Return [X, Y] of the center of cell containing provided text 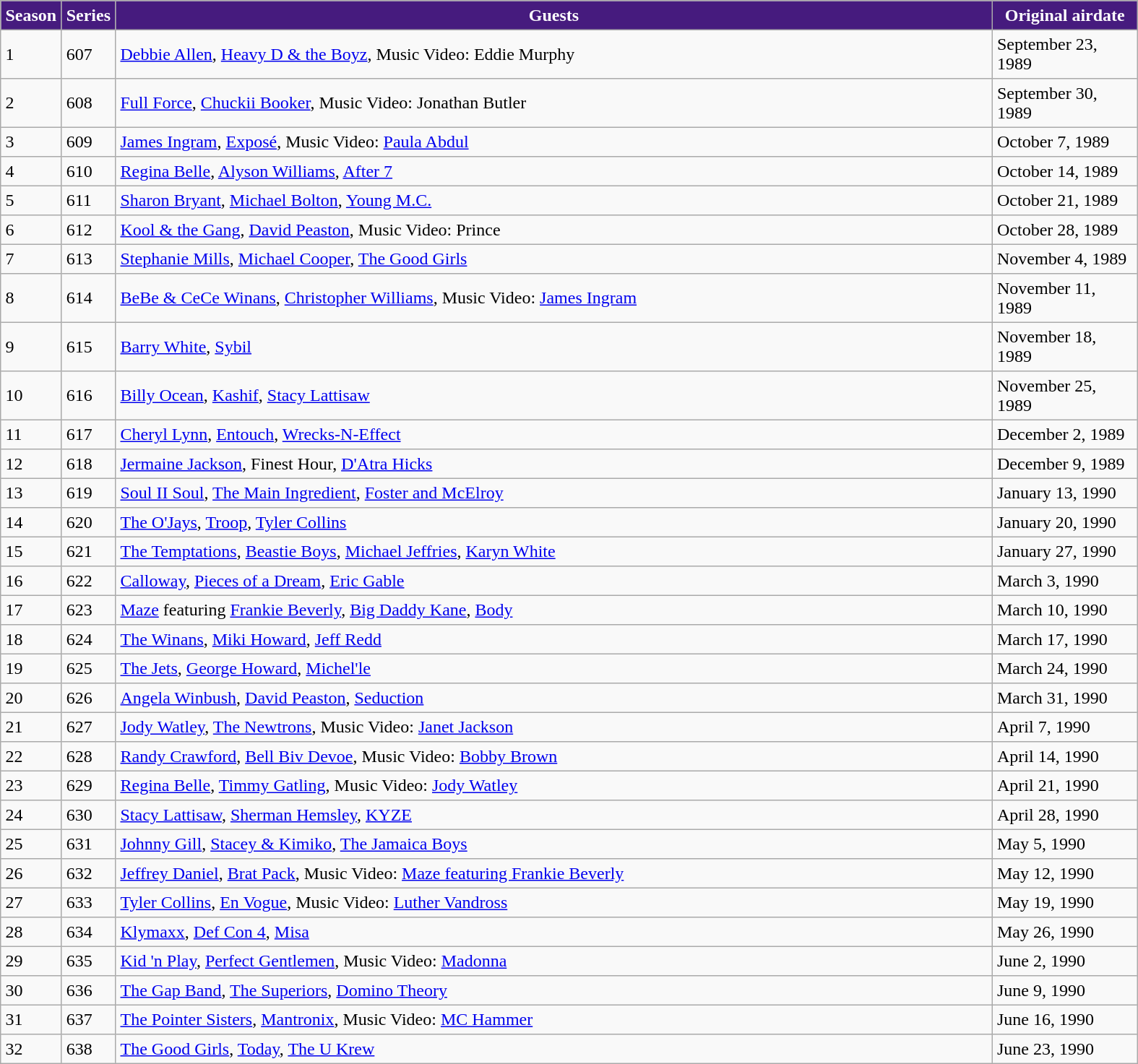
January 20, 1990 [1065, 522]
September 23, 1989 [1065, 54]
4 [31, 171]
October 14, 1989 [1065, 171]
622 [88, 581]
March 3, 1990 [1065, 581]
626 [88, 698]
The O'Jays, Troop, Tyler Collins [554, 522]
5 [31, 200]
Sharon Bryant, Michael Bolton, Young M.C. [554, 200]
Stacy Lattisaw, Sherman Hemsley, KYZE [554, 815]
17 [31, 610]
628 [88, 756]
May 5, 1990 [1065, 844]
20 [31, 698]
May 26, 1990 [1065, 932]
24 [31, 815]
April 28, 1990 [1065, 815]
620 [88, 522]
BeBe & CeCe Winans, Christopher Williams, Music Video: James Ingram [554, 298]
610 [88, 171]
2 [31, 103]
31 [31, 1019]
September 30, 1989 [1065, 103]
Tyler Collins, En Vogue, Music Video: Luther Vandross [554, 902]
Series [88, 15]
June 23, 1990 [1065, 1049]
29 [31, 961]
January 13, 1990 [1065, 493]
The Good Girls, Today, The U Krew [554, 1049]
18 [31, 639]
Jeffrey Daniel, Brat Pack, Music Video: Maze featuring Frankie Beverly [554, 873]
617 [88, 434]
11 [31, 434]
Regina Belle, Alyson Williams, After 7 [554, 171]
619 [88, 493]
April 21, 1990 [1065, 785]
634 [88, 932]
638 [88, 1049]
632 [88, 873]
7 [31, 259]
June 9, 1990 [1065, 990]
3 [31, 142]
December 9, 1989 [1065, 464]
Season [31, 15]
June 2, 1990 [1065, 961]
Kool & the Gang, David Peaston, Music Video: Prince [554, 230]
March 31, 1990 [1065, 698]
Jermaine Jackson, Finest Hour, D'Atra Hicks [554, 464]
March 10, 1990 [1065, 610]
9 [31, 347]
25 [31, 844]
616 [88, 396]
Full Force, Chuckii Booker, Music Video: Jonathan Butler [554, 103]
28 [31, 932]
March 17, 1990 [1065, 639]
Angela Winbush, David Peaston, Seduction [554, 698]
March 24, 1990 [1065, 668]
The Gap Band, The Superiors, Domino Theory [554, 990]
October 7, 1989 [1065, 142]
26 [31, 873]
Guests [554, 15]
19 [31, 668]
Original airdate [1065, 15]
637 [88, 1019]
14 [31, 522]
629 [88, 785]
613 [88, 259]
The Temptations, Beastie Boys, Michael Jeffries, Karyn White [554, 551]
623 [88, 610]
Maze featuring Frankie Beverly, Big Daddy Kane, Body [554, 610]
635 [88, 961]
Soul II Soul, The Main Ingredient, Foster and McElroy [554, 493]
609 [88, 142]
615 [88, 347]
23 [31, 785]
Stephanie Mills, Michael Cooper, The Good Girls [554, 259]
The Jets, George Howard, Michel'le [554, 668]
621 [88, 551]
607 [88, 54]
James Ingram, Exposé, Music Video: Paula Abdul [554, 142]
32 [31, 1049]
October 28, 1989 [1065, 230]
November 4, 1989 [1065, 259]
618 [88, 464]
611 [88, 200]
June 16, 1990 [1065, 1019]
The Winans, Miki Howard, Jeff Redd [554, 639]
15 [31, 551]
Calloway, Pieces of a Dream, Eric Gable [554, 581]
Debbie Allen, Heavy D & the Boyz, Music Video: Eddie Murphy [554, 54]
630 [88, 815]
625 [88, 668]
22 [31, 756]
January 27, 1990 [1065, 551]
1 [31, 54]
April 14, 1990 [1065, 756]
8 [31, 298]
Klymaxx, Def Con 4, Misa [554, 932]
631 [88, 844]
633 [88, 902]
April 7, 1990 [1065, 727]
624 [88, 639]
Randy Crawford, Bell Biv Devoe, Music Video: Bobby Brown [554, 756]
27 [31, 902]
Jody Watley, The Newtrons, Music Video: Janet Jackson [554, 727]
The Pointer Sisters, Mantronix, Music Video: MC Hammer [554, 1019]
December 2, 1989 [1065, 434]
21 [31, 727]
November 25, 1989 [1065, 396]
Kid 'n Play, Perfect Gentlemen, Music Video: Madonna [554, 961]
May 19, 1990 [1065, 902]
30 [31, 990]
Barry White, Sybil [554, 347]
10 [31, 396]
Johnny Gill, Stacey & Kimiko, The Jamaica Boys [554, 844]
October 21, 1989 [1065, 200]
13 [31, 493]
6 [31, 230]
614 [88, 298]
627 [88, 727]
November 11, 1989 [1065, 298]
Regina Belle, Timmy Gatling, Music Video: Jody Watley [554, 785]
608 [88, 103]
Cheryl Lynn, Entouch, Wrecks-N-Effect [554, 434]
612 [88, 230]
636 [88, 990]
12 [31, 464]
May 12, 1990 [1065, 873]
Billy Ocean, Kashif, Stacy Lattisaw [554, 396]
November 18, 1989 [1065, 347]
16 [31, 581]
